Pinpoint the cell where the given text exists, returning its [X, Y] midpoint coordinate. 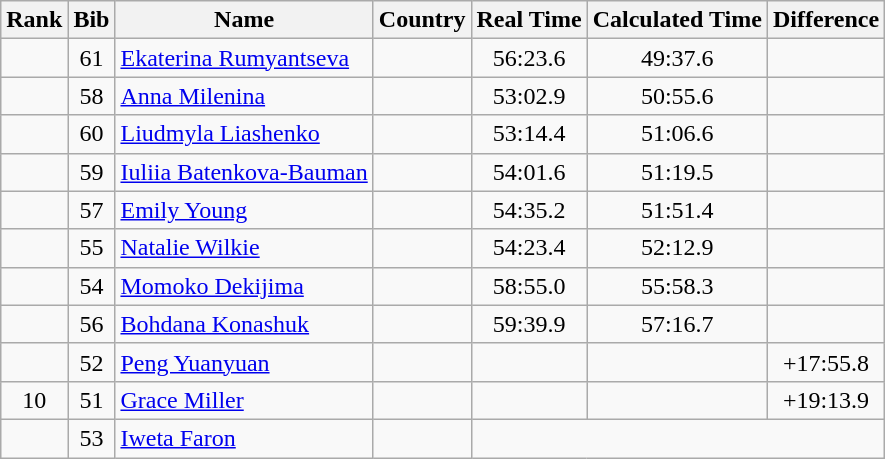
59 [92, 172]
10 [34, 400]
55 [92, 248]
56:23.6 [529, 58]
57 [92, 210]
61 [92, 58]
51:51.4 [677, 210]
53 [92, 438]
Rank [34, 20]
Iuliia Batenkova-Bauman [244, 172]
Momoko Dekijima [244, 286]
Bohdana Konashuk [244, 324]
51:19.5 [677, 172]
54:35.2 [529, 210]
54:01.6 [529, 172]
55:58.3 [677, 286]
52 [92, 362]
51 [92, 400]
54:23.4 [529, 248]
57:16.7 [677, 324]
+19:13.9 [826, 400]
Name [244, 20]
52:12.9 [677, 248]
58 [92, 96]
Iweta Faron [244, 438]
49:37.6 [677, 58]
+17:55.8 [826, 362]
53:14.4 [529, 134]
58:55.0 [529, 286]
Calculated Time [677, 20]
Difference [826, 20]
50:55.6 [677, 96]
Anna Milenina [244, 96]
54 [92, 286]
Grace Miller [244, 400]
Emily Young [244, 210]
Ekaterina Rumyantseva [244, 58]
Natalie Wilkie [244, 248]
Liudmyla Liashenko [244, 134]
56 [92, 324]
53:02.9 [529, 96]
Real Time [529, 20]
51:06.6 [677, 134]
Country [422, 20]
59:39.9 [529, 324]
60 [92, 134]
Peng Yuanyuan [244, 362]
Bib [92, 20]
